Return the [X, Y] coordinate for the center point of the cell that contains the specified text.  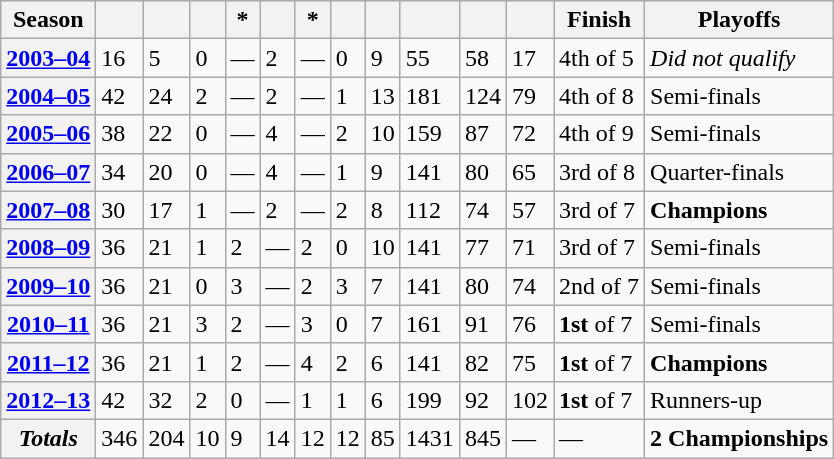
38 [120, 134]
72 [530, 134]
32 [166, 400]
Quarter-finals [740, 172]
2012–13 [48, 400]
34 [120, 172]
58 [482, 58]
2009–10 [48, 286]
Totals [48, 438]
845 [482, 438]
3rd of 8 [600, 172]
8 [382, 210]
2003–04 [48, 58]
2011–12 [48, 362]
159 [430, 134]
199 [430, 400]
112 [430, 210]
57 [530, 210]
92 [482, 400]
Did not qualify [740, 58]
20 [166, 172]
77 [482, 248]
124 [482, 96]
Playoffs [740, 20]
2007–08 [48, 210]
2 Championships [740, 438]
22 [166, 134]
24 [166, 96]
5 [166, 58]
2010–11 [48, 324]
Season [48, 20]
204 [166, 438]
87 [482, 134]
75 [530, 362]
2008–09 [48, 248]
346 [120, 438]
14 [278, 438]
76 [530, 324]
2005–06 [48, 134]
1431 [430, 438]
102 [530, 400]
181 [430, 96]
30 [120, 210]
2004–05 [48, 96]
79 [530, 96]
161 [430, 324]
2nd of 7 [600, 286]
4th of 8 [600, 96]
65 [530, 172]
4th of 9 [600, 134]
91 [482, 324]
13 [382, 96]
Runners-up [740, 400]
55 [430, 58]
16 [120, 58]
82 [482, 362]
85 [382, 438]
Finish [600, 20]
4th of 5 [600, 58]
71 [530, 248]
2006–07 [48, 172]
